Search for the cell housing the specified text and yield its (X, Y) center coordinate. 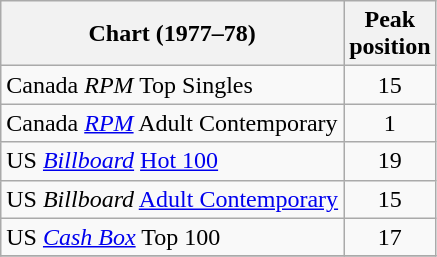
US Cash Box Top 100 (172, 237)
1 (390, 123)
17 (390, 237)
Canada RPM Adult Contemporary (172, 123)
Chart (1977–78) (172, 34)
US Billboard Hot 100 (172, 161)
US Billboard Adult Contemporary (172, 199)
Peakposition (390, 34)
Canada RPM Top Singles (172, 85)
19 (390, 161)
